Provide the (X, Y) coordinate of the cell's center where the given text is located.  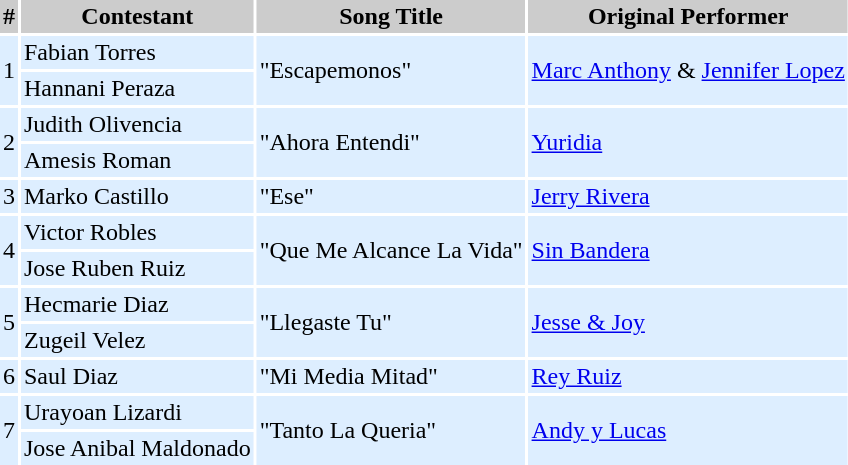
Jerry Rivera (688, 196)
Hannani Peraza (138, 88)
Yuridia (688, 142)
Saul Diaz (138, 376)
"Llegaste Tu" (392, 322)
Hecmarie Diaz (138, 304)
5 (9, 322)
Amesis Roman (138, 160)
# (9, 16)
"Ahora Entendi" (392, 142)
"Escapemonos" (392, 70)
Jose Ruben Ruiz (138, 268)
Zugeil Velez (138, 340)
"Que Me Alcance La Vida" (392, 250)
Sin Bandera (688, 250)
"Ese" (392, 196)
Fabian Torres (138, 52)
Rey Ruiz (688, 376)
Victor Robles (138, 232)
"Mi Media Mitad" (392, 376)
6 (9, 376)
Andy y Lucas (688, 430)
Song Title (392, 16)
Contestant (138, 16)
Marc Anthony & Jennifer Lopez (688, 70)
2 (9, 142)
Marko Castillo (138, 196)
Urayoan Lizardi (138, 412)
Jesse & Joy (688, 322)
7 (9, 430)
3 (9, 196)
1 (9, 70)
Original Performer (688, 16)
4 (9, 250)
"Tanto La Queria" (392, 430)
Judith Olivencia (138, 124)
Jose Anibal Maldonado (138, 448)
